Extract the (X, Y) coordinate from the center of the cell holding the provided text.  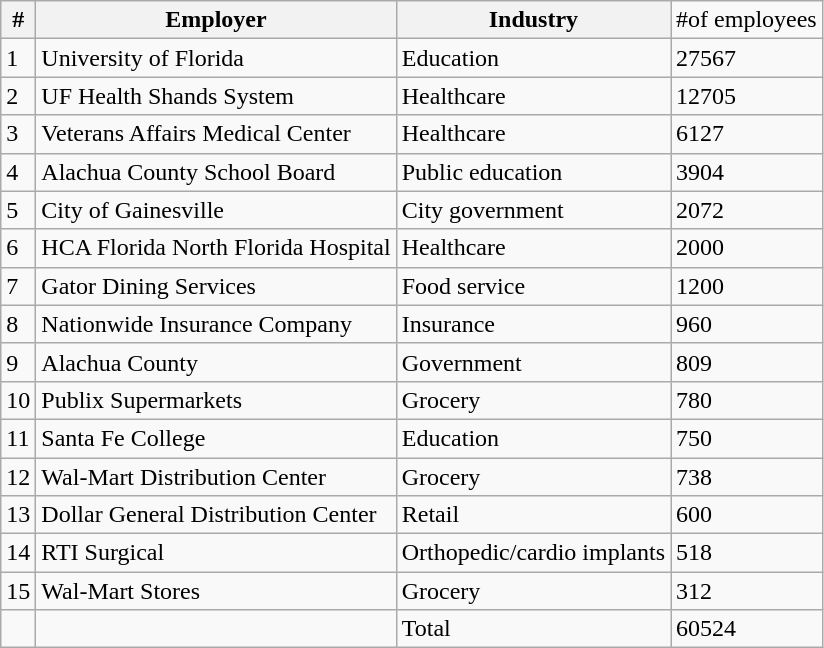
Publix Supermarkets (216, 400)
809 (747, 362)
750 (747, 438)
Wal-Mart Stores (216, 591)
11 (18, 438)
6 (18, 248)
UF Health Shands System (216, 96)
Dollar General Distribution Center (216, 515)
1 (18, 58)
Wal-Mart Distribution Center (216, 477)
#of employees (747, 20)
Public education (533, 172)
12 (18, 477)
7 (18, 286)
RTI Surgical (216, 553)
9 (18, 362)
Gator Dining Services (216, 286)
Food service (533, 286)
13 (18, 515)
Retail (533, 515)
312 (747, 591)
6127 (747, 134)
2000 (747, 248)
Industry (533, 20)
2 (18, 96)
Insurance (533, 324)
Nationwide Insurance Company (216, 324)
City government (533, 210)
1200 (747, 286)
Veterans Affairs Medical Center (216, 134)
780 (747, 400)
2072 (747, 210)
8 (18, 324)
Alachua County (216, 362)
12705 (747, 96)
14 (18, 553)
City of Gainesville (216, 210)
960 (747, 324)
# (18, 20)
60524 (747, 629)
27567 (747, 58)
Orthopedic/cardio implants (533, 553)
10 (18, 400)
Employer (216, 20)
Santa Fe College (216, 438)
Total (533, 629)
HCA Florida North Florida Hospital (216, 248)
5 (18, 210)
3 (18, 134)
Alachua County School Board (216, 172)
15 (18, 591)
600 (747, 515)
University of Florida (216, 58)
4 (18, 172)
518 (747, 553)
738 (747, 477)
Government (533, 362)
3904 (747, 172)
